Return [X, Y] of the center of cell containing provided text 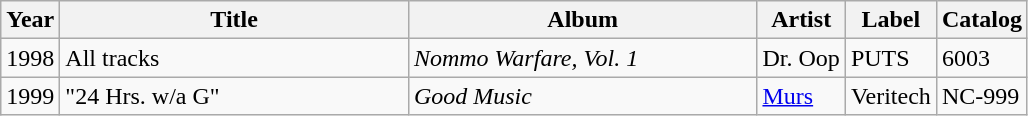
NC-999 [982, 96]
Artist [801, 20]
6003 [982, 58]
Murs [801, 96]
Good Music [582, 96]
1998 [30, 58]
All tracks [234, 58]
Title [234, 20]
Veritech [890, 96]
Dr. Oop [801, 58]
Album [582, 20]
1999 [30, 96]
Nommo Warfare, Vol. 1 [582, 58]
PUTS [890, 58]
Catalog [982, 20]
"24 Hrs. w/a G" [234, 96]
Year [30, 20]
Label [890, 20]
